From the cell containing the given text, extract its center point as (X, Y) coordinate. 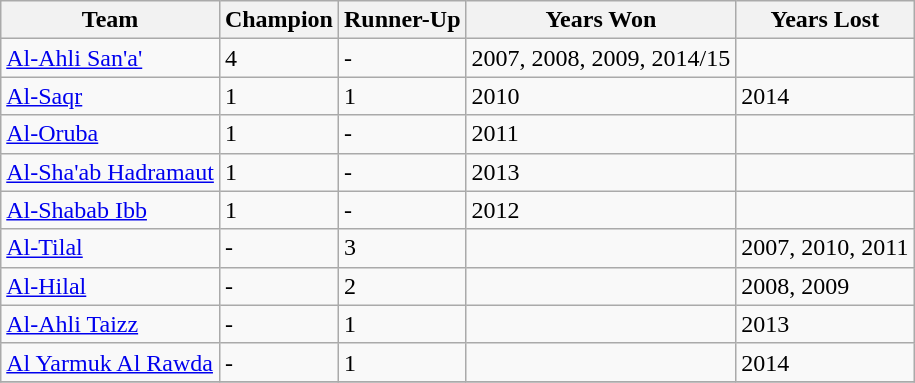
Al-Tilal (110, 248)
Years Lost (825, 20)
2007, 2010, 2011 (825, 248)
Al-Saqr (110, 96)
2008, 2009 (825, 286)
Runner-Up (403, 20)
Al-Hilal (110, 286)
Team (110, 20)
2010 (601, 96)
2011 (601, 134)
4 (278, 58)
2007, 2008, 2009, 2014/15 (601, 58)
Al-Sha'ab Hadramaut (110, 172)
Al-Oruba (110, 134)
3 (403, 248)
2012 (601, 210)
Years Won (601, 20)
Al-Shabab Ibb (110, 210)
Al Yarmuk Al Rawda (110, 362)
Al-Ahli San'a' (110, 58)
Al-Ahli Taizz (110, 324)
2 (403, 286)
Champion (278, 20)
